Determine the (X, Y) coordinate at the center of the cell enclosing the given text.  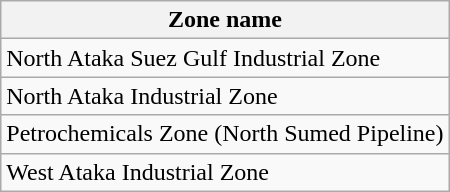
North Ataka Industrial Zone (225, 96)
North Ataka Suez Gulf Industrial Zone (225, 58)
Zone name (225, 20)
West Ataka Industrial Zone (225, 172)
Petrochemicals Zone (North Sumed Pipeline) (225, 134)
